Locate the cell with the specified text and output its (x, y) center coordinate. 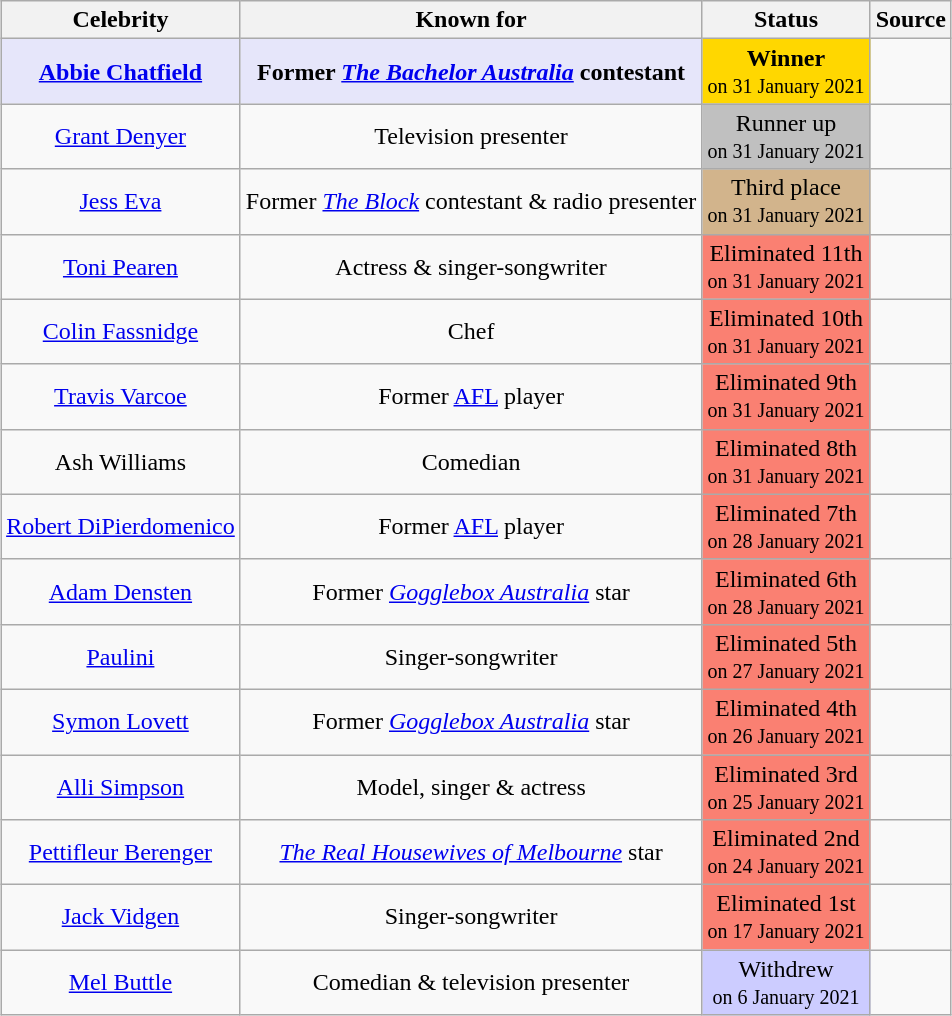
Winneron 31 January 2021 (786, 72)
Colin Fassnidge (121, 332)
Runner upon 31 January 2021 (786, 136)
Former The Block contestant & radio presenter (471, 202)
Eliminated 5thon 27 January 2021 (786, 656)
Eliminated 8thon 31 January 2021 (786, 462)
Symon Lovett (121, 722)
Celebrity (121, 20)
The Real Housewives of Melbourne star (471, 852)
Comedian (471, 462)
Comedian & television presenter (471, 982)
Pettifleur Berenger (121, 852)
Former The Bachelor Australia contestant (471, 72)
Third placeon 31 January 2021 (786, 202)
Eliminated 2ndon 24 January 2021 (786, 852)
Eliminated 4thon 26 January 2021 (786, 722)
Jack Vidgen (121, 918)
Jess Eva (121, 202)
Toni Pearen (121, 266)
Source (910, 20)
Eliminated 1ston 17 January 2021 (786, 918)
Eliminated 7thon 28 January 2021 (786, 526)
Mel Buttle (121, 982)
Paulini (121, 656)
Adam Densten (121, 592)
Status (786, 20)
Alli Simpson (121, 786)
Eliminated 10thon 31 January 2021 (786, 332)
Eliminated 6thon 28 January 2021 (786, 592)
Eliminated 9thon 31 January 2021 (786, 396)
Withdrewon 6 January 2021 (786, 982)
Robert DiPierdomenico (121, 526)
Chef (471, 332)
Eliminated 11thon 31 January 2021 (786, 266)
Model, singer & actress (471, 786)
Ash Williams (121, 462)
Travis Varcoe (121, 396)
Actress & singer-songwriter (471, 266)
Known for (471, 20)
Television presenter (471, 136)
Eliminated 3rdon 25 January 2021 (786, 786)
Grant Denyer (121, 136)
Abbie Chatfield (121, 72)
